Return the [X, Y] coordinate for the center point of the cell that contains the specified text.  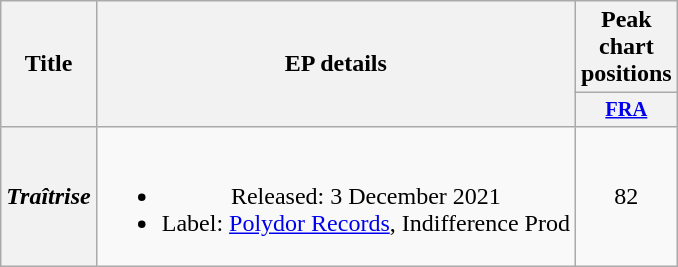
82 [626, 196]
Traîtrise [49, 196]
Title [49, 64]
Peak chart positions [626, 47]
EP details [336, 64]
Released: 3 December 2021Label: Polydor Records, Indifference Prod [336, 196]
FRA [626, 110]
